Output the [x, y] coordinate of the center of the cell containing the given text.  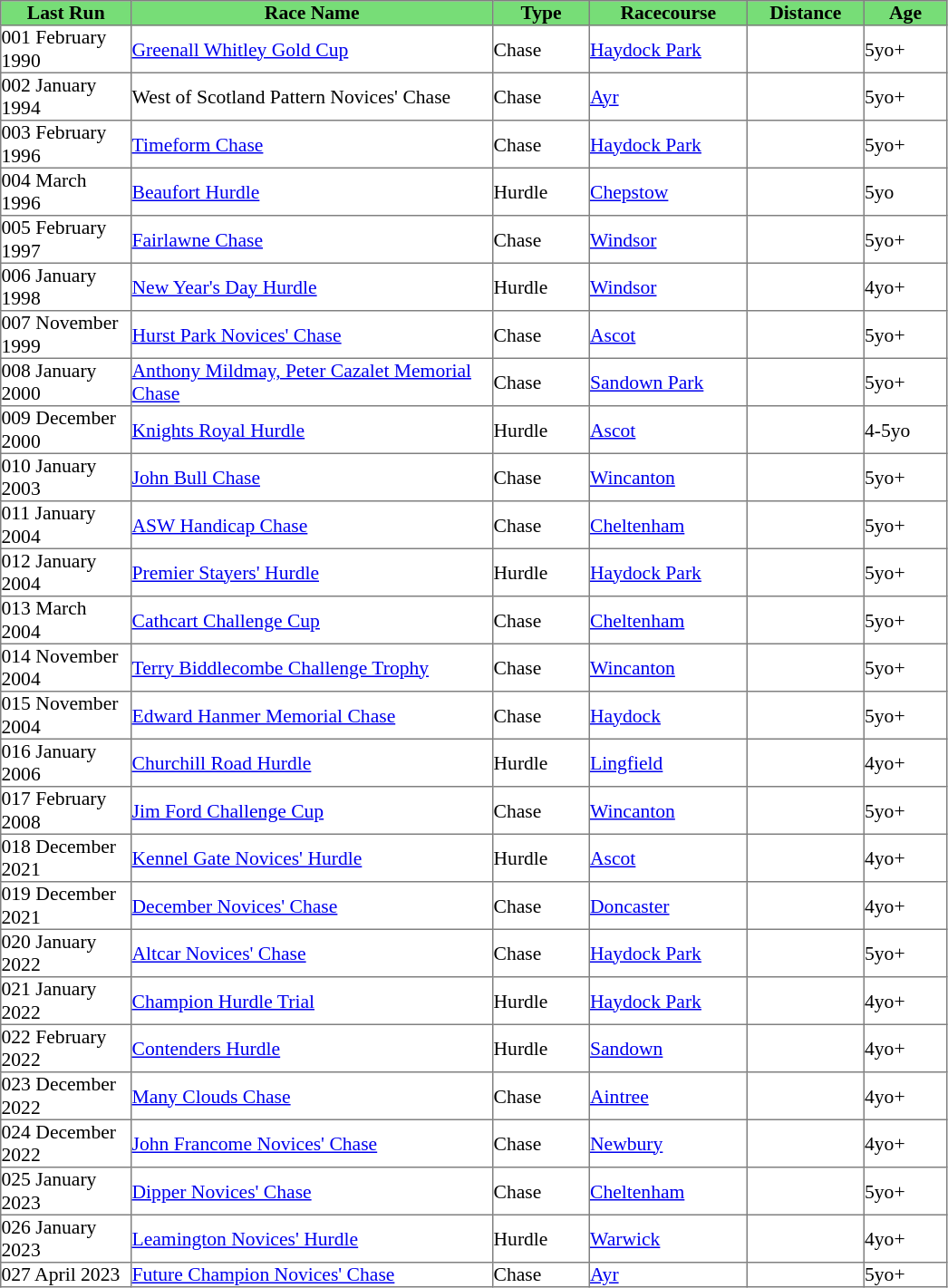
Altcar Novices' Chase [312, 953]
Sandown [668, 1048]
Edward Hanmer Memorial Chase [312, 715]
Dipper Novices' Chase [312, 1191]
Sandown Park [668, 382]
Fairlawne Chase [312, 239]
Beaufort Hurdle [312, 191]
012 January 2004 [66, 572]
Contenders Hurdle [312, 1048]
Haydock [668, 715]
New Year's Day Hurdle [312, 286]
002 January 1994 [66, 96]
Greenall Whitley Gold Cup [312, 49]
008 January 2000 [66, 382]
006 January 1998 [66, 286]
016 January 2006 [66, 762]
Lingfield [668, 762]
Leamington Novices' Hurdle [312, 1238]
Doncaster [668, 905]
005 February 1997 [66, 239]
Type [541, 13]
Jim Ford Challenge Cup [312, 810]
John Bull Chase [312, 477]
Terry Biddlecombe Challenge Trophy [312, 667]
017 February 2008 [66, 810]
Distance [805, 13]
020 January 2022 [66, 953]
Warwick [668, 1238]
Age [905, 13]
Racecourse [668, 13]
Future Champion Novices' Chase [312, 1274]
Anthony Mildmay, Peter Cazalet Memorial Chase [312, 382]
015 November 2004 [66, 715]
014 November 2004 [66, 667]
December Novices' Chase [312, 905]
021 January 2022 [66, 1001]
Churchill Road Hurdle [312, 762]
027 April 2023 [66, 1274]
013 March 2004 [66, 620]
Last Run [66, 13]
001 February 1990 [66, 49]
Champion Hurdle Trial [312, 1001]
Premier Stayers' Hurdle [312, 572]
5yo [905, 191]
024 December 2022 [66, 1143]
019 December 2021 [66, 905]
Kennel Gate Novices' Hurdle [312, 857]
John Francome Novices' Chase [312, 1143]
026 January 2023 [66, 1238]
Timeform Chase [312, 144]
018 December 2021 [66, 857]
003 February 1996 [66, 144]
011 January 2004 [66, 525]
West of Scotland Pattern Novices' Chase [312, 96]
025 January 2023 [66, 1191]
Hurst Park Novices' Chase [312, 334]
Cathcart Challenge Cup [312, 620]
4-5yo [905, 430]
Newbury [668, 1143]
023 December 2022 [66, 1096]
009 December 2000 [66, 430]
Race Name [312, 13]
Aintree [668, 1096]
010 January 2003 [66, 477]
007 November 1999 [66, 334]
ASW Handicap Chase [312, 525]
004 March 1996 [66, 191]
Many Clouds Chase [312, 1096]
Knights Royal Hurdle [312, 430]
Chepstow [668, 191]
022 February 2022 [66, 1048]
